Identify which cell holds the provided text, then report its (x, y) central coordinate. 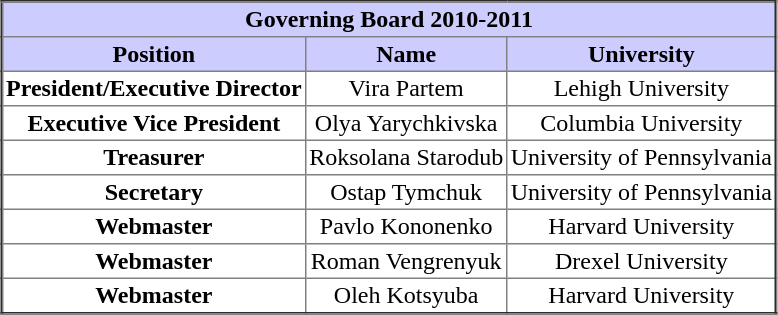
Oleh Kotsyuba (406, 296)
Secretary (154, 192)
Vira Partem (406, 88)
Columbia University (642, 123)
Position (154, 54)
Pavlo Kononenko (406, 226)
Ostap Tymchuk (406, 192)
Roksolana Starodub (406, 157)
Olya Yarychkivska (406, 123)
Drexel University (642, 261)
University (642, 54)
Roman Vengrenyuk (406, 261)
President/Executive Director (154, 88)
Name (406, 54)
Executive Vice President (154, 123)
Lehigh University (642, 88)
Governing Board 2010-2011 (390, 20)
Treasurer (154, 157)
